From the cell containing the given text, extract its center point as [X, Y] coordinate. 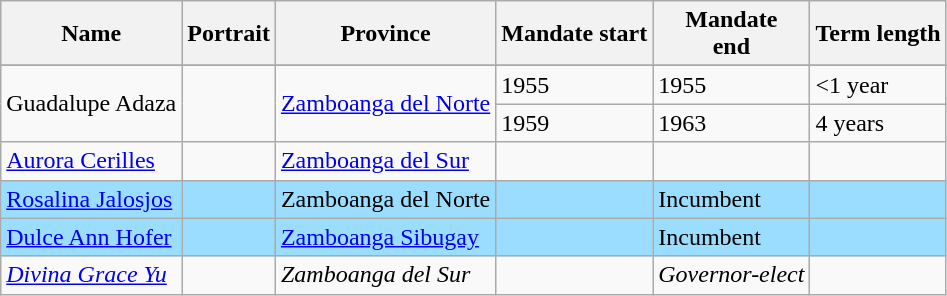
Mandateend [732, 34]
Divina Grace Yu [92, 275]
Dulce Ann Hofer [92, 237]
1963 [732, 123]
Governor-elect [732, 275]
Province [385, 34]
Zamboanga Sibugay [385, 237]
<1 year [878, 85]
Aurora Cerilles [92, 161]
Term length [878, 34]
Name [92, 34]
Rosalina Jalosjos [92, 199]
1959 [574, 123]
Portrait [229, 34]
Guadalupe Adaza [92, 104]
Mandate start [574, 34]
4 years [878, 123]
